Capture the cell that displays the provided text and extract its (x, y) central coordinate. 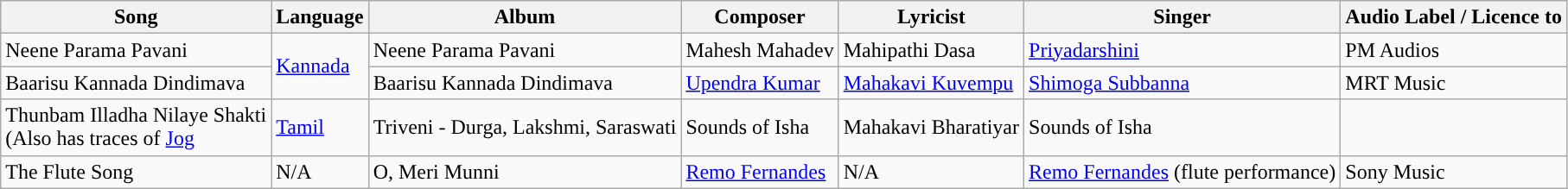
PM Audios (1454, 50)
MRT Music (1454, 83)
Album (525, 17)
Language (320, 17)
Upendra Kumar (760, 83)
Audio Label / Licence to (1454, 17)
Priyadarshini (1182, 50)
Tamil (320, 128)
The Flute Song (137, 172)
Mahakavi Kuvempu (931, 83)
Kannada (320, 66)
Mahakavi Bharatiyar (931, 128)
Lyricist (931, 17)
Remo Fernandes (760, 172)
Mahesh Mahadev (760, 50)
Thunbam Illadha Nilaye Shakti(Also has traces of Jog (137, 128)
O, Meri Munni (525, 172)
Sony Music (1454, 172)
Composer (760, 17)
Singer (1182, 17)
Mahipathi Dasa (931, 50)
Song (137, 17)
Shimoga Subbanna (1182, 83)
Triveni - Durga, Lakshmi, Saraswati (525, 128)
Remo Fernandes (flute performance) (1182, 172)
